Scan for the cell matching the given text and deliver its [x, y] coordinate at center. 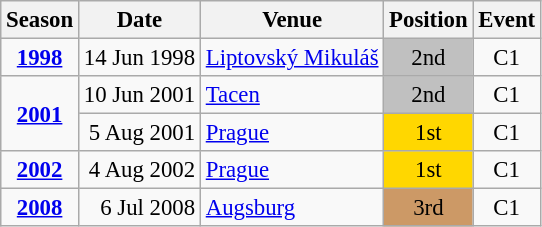
Event [507, 20]
10 Jun 2001 [139, 95]
4 Aug 2002 [139, 170]
Date [139, 20]
3rd [428, 208]
Tacen [292, 95]
Augsburg [292, 208]
6 Jul 2008 [139, 208]
2001 [40, 114]
2002 [40, 170]
Liptovský Mikuláš [292, 58]
5 Aug 2001 [139, 133]
Venue [292, 20]
Season [40, 20]
14 Jun 1998 [139, 58]
1998 [40, 58]
2008 [40, 208]
Position [428, 20]
